Search for the cell housing the specified text and yield its (X, Y) center coordinate. 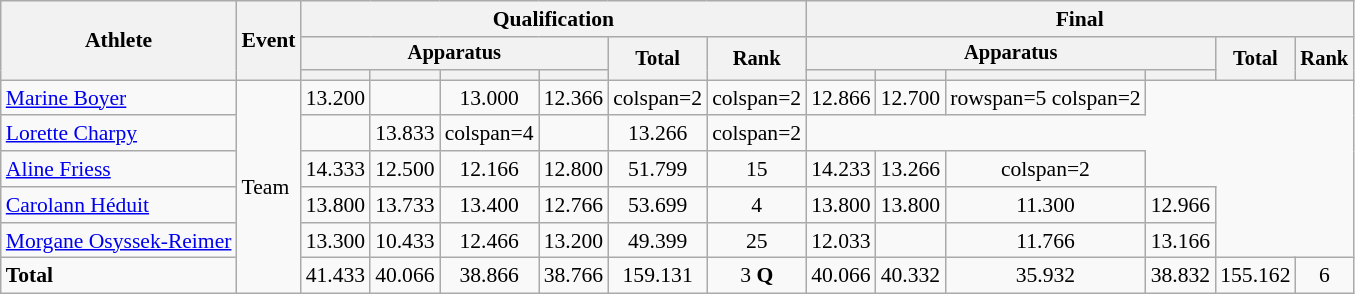
3 Q (756, 276)
14.333 (336, 169)
Aline Friess (119, 169)
13.733 (404, 205)
Event (268, 40)
12.766 (574, 205)
Carolann Héduit (119, 205)
12.366 (574, 98)
15 (756, 169)
25 (756, 241)
13.166 (1180, 241)
159.131 (658, 276)
12.500 (404, 169)
51.799 (658, 169)
4 (756, 205)
40.332 (910, 276)
Qualification (554, 19)
13.400 (490, 205)
12.166 (490, 169)
10.433 (404, 241)
Lorette Charpy (119, 134)
155.162 (1255, 276)
colspan=4 (490, 134)
35.932 (1046, 276)
38.832 (1180, 276)
12.466 (490, 241)
Athlete (119, 40)
14.233 (840, 169)
12.700 (910, 98)
12.800 (574, 169)
53.699 (658, 205)
49.399 (658, 241)
41.433 (336, 276)
38.866 (490, 276)
11.300 (1046, 205)
Morgane Osyssek-Reimer (119, 241)
13.000 (490, 98)
12.966 (1180, 205)
38.766 (574, 276)
12.866 (840, 98)
6 (1325, 276)
11.766 (1046, 241)
Final (1080, 19)
13.833 (404, 134)
13.300 (336, 241)
Marine Boyer (119, 98)
Team (268, 187)
rowspan=5 colspan=2 (1046, 98)
12.033 (840, 241)
